Find where the given text appears and provide that cell's center as [X, Y] coordinate. 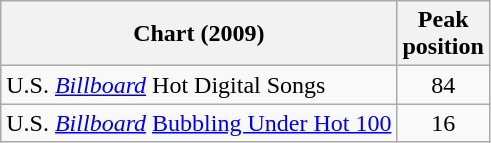
U.S. Billboard Bubbling Under Hot 100 [199, 123]
16 [443, 123]
Peakposition [443, 34]
Chart (2009) [199, 34]
U.S. Billboard Hot Digital Songs [199, 85]
84 [443, 85]
